From the cell containing the given text, extract its center point as [X, Y] coordinate. 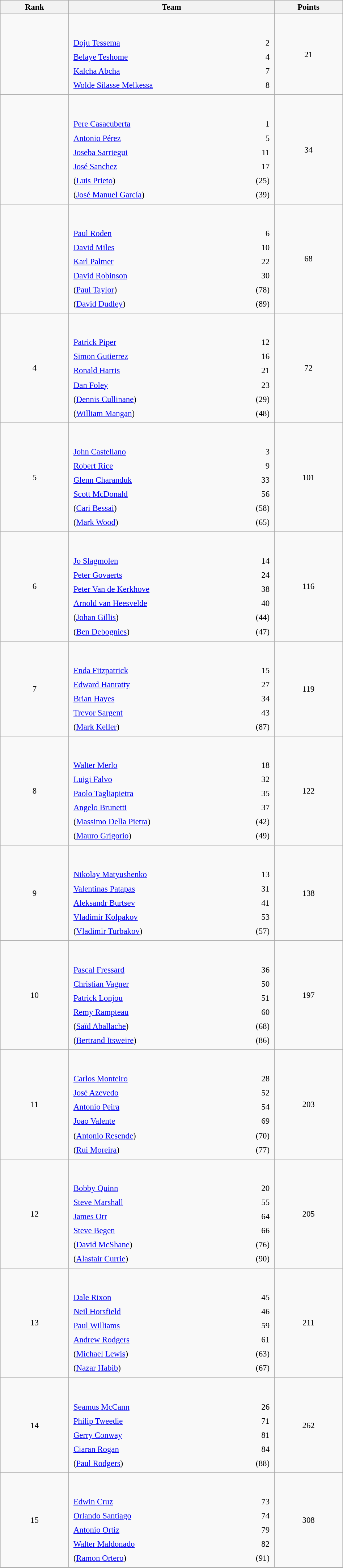
73 [250, 1502]
Enda Fitzpatrick 15 Edward Hanratty 27 Brian Hayes 34 Trevor Sargent 43 (Mark Keller) (87) [171, 688]
(78) [249, 290]
Seamus McCann 26 Philip Tweedie 71 Gerry Conway 81 Ciaran Rogan 84 (Paul Rodgers) (88) [171, 1425]
Brian Hayes [149, 698]
(48) [251, 413]
Simon Gutierrez [151, 356]
262 [308, 1425]
Ciaran Rogan [149, 1449]
Enda Fitzpatrick [149, 670]
22 [249, 261]
(Mark Keller) [149, 727]
Paolo Tagliapietra [153, 794]
Carlos Monteiro [151, 1079]
(39) [253, 195]
23 [251, 385]
Karl Palmer [148, 261]
(57) [253, 931]
Walter Merlo 18 Luigi Falvo 32 Paolo Tagliapietra 35 Angelo Brunetti 37 (Massimo Della Pietra) (42) (Mauro Grigorio) (49) [171, 791]
Antonio Pérez [152, 138]
59 [249, 1326]
1 [253, 124]
Jo Slagmolen [153, 561]
Glenn Charanduk [149, 480]
(Antonio Resende) [151, 1135]
(Michael Lewis) [149, 1354]
72 [308, 368]
56 [250, 494]
(86) [251, 1040]
54 [251, 1107]
Luigi Falvo [153, 779]
17 [253, 166]
(44) [254, 618]
Paul Roden [148, 233]
Kalcha Abcha [163, 71]
Walter Merlo [153, 765]
(Johan Gillis) [153, 618]
Robert Rice [149, 466]
Dan Foley [151, 385]
(90) [250, 1259]
211 [308, 1323]
60 [251, 1012]
Paul Roden 6 David Miles 10 Karl Palmer 22 David Robinson 30 (Paul Taylor) (78) (David Dudley) (89) [171, 259]
Gerry Conway [149, 1435]
Edwin Cruz [150, 1502]
2 [263, 43]
3 [250, 452]
46 [249, 1311]
138 [308, 893]
52 [251, 1093]
(Cari Bessai) [149, 508]
John Castellano [149, 452]
Angelo Brunetti [153, 808]
(William Mangan) [151, 413]
20 [250, 1188]
Dale Rixon [149, 1297]
(63) [249, 1354]
José Azevedo [151, 1093]
Jo Slagmolen 14 Peter Govaerts 24 Peter Van de Kerkhove 38 Arnold van Heesvelde 40 (Johan Gillis) (44) (Ben Debognies) (47) [171, 586]
Orlando Santiago [150, 1516]
Dale Rixon 45 Neil Horsfield 46 Paul Williams 59 Andrew Rodgers 61 (Michael Lewis) (63) (Nazar Habib) (67) [171, 1323]
41 [253, 903]
Peter Van de Kerkhove [153, 589]
Aleksandr Burtsev [153, 903]
Walter Maldonado [150, 1544]
Carlos Monteiro 28 José Azevedo 52 Antonio Peira 54 Joao Valente 69 (Antonio Resende) (70) (Rui Moreira) (77) [171, 1105]
30 [249, 275]
José Sanchez [152, 166]
Bobby Quinn 20 Steve Marshall 55 James Orr 64 Steve Begen 66 (David McShane) (76) (Alastair Currie) (90) [171, 1214]
Neil Horsfield [149, 1311]
Arnold van Heesvelde [153, 603]
(José Manuel García) [152, 195]
79 [250, 1530]
27 [249, 684]
35 [254, 794]
82 [250, 1544]
(67) [249, 1368]
197 [308, 995]
Doju Tessema 2 Belaye Teshome 4 Kalcha Abcha 7 Wolde Silasse Melkessa 8 [171, 55]
74 [250, 1516]
Team [171, 7]
Bobby Quinn [149, 1188]
(47) [254, 632]
(Paul Taylor) [148, 290]
119 [308, 688]
Wolde Silasse Melkessa [163, 85]
(Dennis Cullinane) [151, 399]
Valentinas Patapas [153, 889]
50 [251, 984]
Paul Williams [149, 1326]
36 [251, 970]
(Paul Rodgers) [149, 1463]
Scott McDonald [149, 494]
Points [308, 7]
(Nazar Habib) [149, 1368]
James Orr [149, 1216]
Pascal Fressard [151, 970]
(91) [250, 1558]
(Rui Moreira) [151, 1149]
David Robinson [148, 275]
(Massimo Della Pietra) [153, 822]
(58) [250, 508]
Peter Govaerts [153, 575]
Nikolay Matyushenko 13 Valentinas Patapas 31 Aleksandr Burtsev 41 Vladimir Kolpakov 53 (Vladimir Turbakov) (57) [171, 893]
Patrick Piper [151, 342]
Rank [35, 7]
(70) [251, 1135]
(Saïd Aballache) [151, 1026]
61 [249, 1340]
Pere Casacuberta 1 Antonio Pérez 5 Joseba Sarriegui 11 José Sanchez 17 (Luis Prieto) (25) (José Manuel García) (39) [171, 149]
Doju Tessema [163, 43]
68 [308, 259]
53 [253, 917]
John Castellano 3 Robert Rice 9 Glenn Charanduk 33 Scott McDonald 56 (Cari Bessai) (58) (Mark Wood) (65) [171, 477]
(Ben Debognies) [153, 632]
205 [308, 1214]
(Luis Prieto) [152, 180]
66 [250, 1230]
101 [308, 477]
Steve Marshall [149, 1202]
Nikolay Matyushenko [153, 875]
Patrick Lonjou [151, 998]
116 [308, 586]
Edward Hanratty [149, 684]
38 [254, 589]
24 [254, 575]
308 [308, 1520]
64 [250, 1216]
(25) [253, 180]
(88) [249, 1463]
Joseba Sarriegui [152, 152]
(Mauro Grigorio) [153, 836]
(Mark Wood) [149, 522]
Joao Valente [151, 1121]
81 [249, 1435]
(77) [251, 1149]
31 [253, 889]
(David McShane) [149, 1245]
(42) [254, 822]
(Bertrand Itsweire) [151, 1040]
Trevor Sargent [149, 713]
Pascal Fressard 36 Christian Vagner 50 Patrick Lonjou 51 Remy Rampteau 60 (Saïd Aballache) (68) (Bertrand Itsweire) (86) [171, 995]
71 [249, 1421]
43 [249, 713]
Edwin Cruz 73 Orlando Santiago 74 Antonio Ortiz 79 Walter Maldonado 82 (Ramon Ortero) (91) [171, 1520]
(Ramon Ortero) [150, 1558]
(89) [249, 304]
(65) [250, 522]
(29) [251, 399]
28 [251, 1079]
16 [251, 356]
(76) [250, 1245]
37 [254, 808]
Ronald Harris [151, 371]
32 [254, 779]
David Miles [148, 247]
(Alastair Currie) [149, 1259]
Philip Tweedie [149, 1421]
Pere Casacuberta [152, 124]
26 [249, 1406]
Patrick Piper 12 Simon Gutierrez 16 Ronald Harris 21 Dan Foley 23 (Dennis Cullinane) (29) (William Mangan) (48) [171, 368]
45 [249, 1297]
Antonio Ortiz [150, 1530]
Antonio Peira [151, 1107]
Andrew Rodgers [149, 1340]
(68) [251, 1026]
33 [250, 480]
203 [308, 1105]
Christian Vagner [151, 984]
(49) [254, 836]
(Vladimir Turbakov) [153, 931]
Remy Rampteau [151, 1012]
69 [251, 1121]
Steve Begen [149, 1230]
18 [254, 765]
55 [250, 1202]
40 [254, 603]
84 [249, 1449]
(87) [249, 727]
Belaye Teshome [163, 57]
Vladimir Kolpakov [153, 917]
122 [308, 791]
(David Dudley) [148, 304]
51 [251, 998]
Seamus McCann [149, 1406]
